For the text-containing cell, return its midpoint in (x, y) coordinate format. 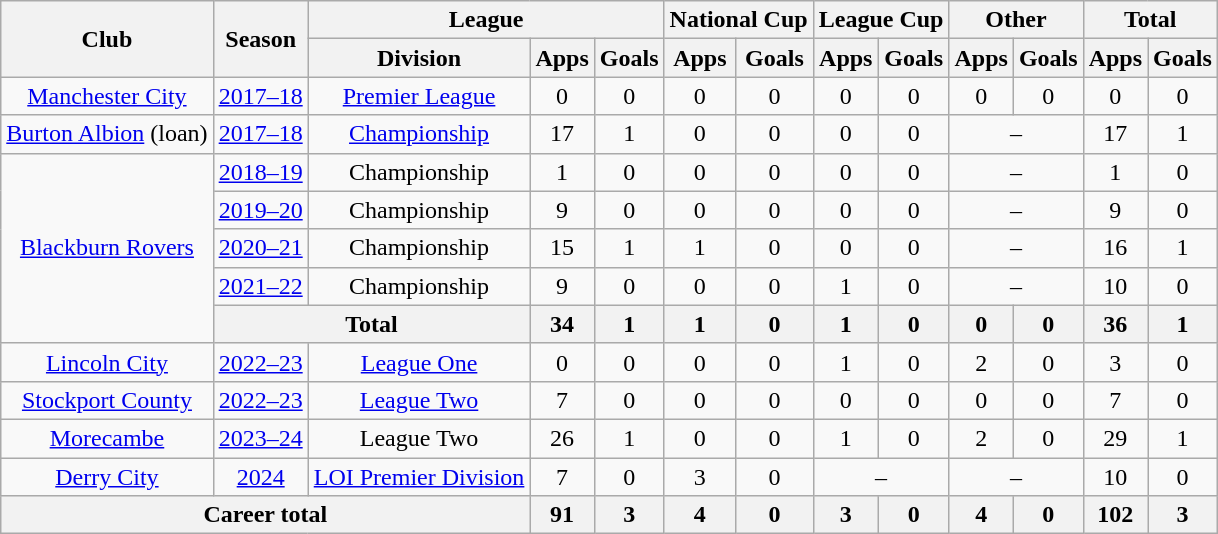
Premier League (419, 96)
26 (562, 438)
91 (562, 515)
Morecambe (107, 438)
15 (562, 248)
29 (1115, 438)
34 (562, 324)
Season (260, 39)
16 (1115, 248)
Club (107, 39)
Blackburn Rovers (107, 248)
Lincoln City (107, 362)
2024 (260, 477)
Division (419, 58)
102 (1115, 515)
2018–19 (260, 172)
National Cup (738, 20)
League One (419, 362)
Derry City (107, 477)
LOI Premier Division (419, 477)
2023–24 (260, 438)
Other (1016, 20)
Manchester City (107, 96)
Burton Albion (loan) (107, 134)
League (486, 20)
2019–20 (260, 210)
36 (1115, 324)
League Cup (881, 20)
Career total (266, 515)
Stockport County (107, 400)
2021–22 (260, 286)
2020–21 (260, 248)
